Detect which cell encompasses the target text, then output its [x, y] center coordinate. 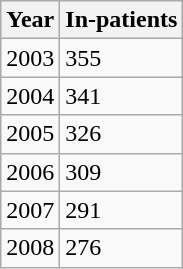
309 [122, 172]
2008 [30, 248]
2007 [30, 210]
341 [122, 96]
In-patients [122, 20]
2004 [30, 96]
355 [122, 58]
Year [30, 20]
291 [122, 210]
2005 [30, 134]
326 [122, 134]
2006 [30, 172]
2003 [30, 58]
276 [122, 248]
